Identify which cell holds the provided text, then report its (X, Y) central coordinate. 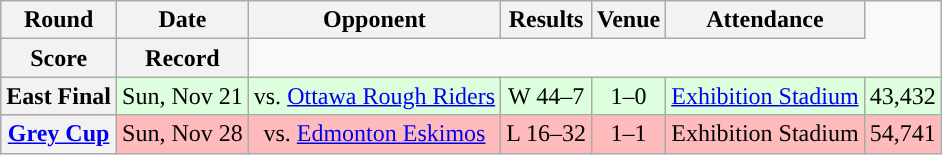
Venue (628, 20)
Attendance (765, 20)
L 16–32 (546, 134)
Sun, Nov 28 (183, 134)
Sun, Nov 21 (183, 96)
East Final (59, 96)
Opponent (374, 20)
vs. Edmonton Eskimos (374, 134)
Date (183, 20)
54,741 (902, 134)
1–1 (628, 134)
Round (59, 20)
Results (546, 20)
W 44–7 (546, 96)
Record (183, 58)
vs. Ottawa Rough Riders (374, 96)
Score (59, 58)
1–0 (628, 96)
Grey Cup (59, 134)
43,432 (902, 96)
